Extract the (X, Y) coordinate from the center of the cell holding the provided text.  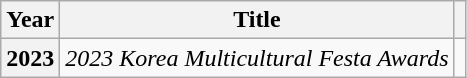
Title (257, 20)
Year (30, 20)
2023 (30, 58)
2023 Korea Multicultural Festa Awards (257, 58)
